Extract the [x, y] coordinate from the center of the cell holding the provided text.  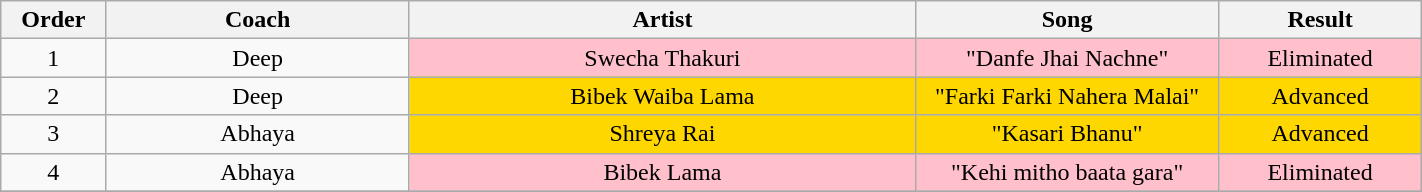
"Farki Farki Nahera Malai" [1067, 96]
4 [54, 172]
Coach [258, 20]
2 [54, 96]
Bibek Lama [662, 172]
Song [1067, 20]
"Kasari Bhanu" [1067, 134]
Swecha Thakuri [662, 58]
"Danfe Jhai Nachne" [1067, 58]
1 [54, 58]
Artist [662, 20]
Bibek Waiba Lama [662, 96]
"Kehi mitho baata gara" [1067, 172]
Shreya Rai [662, 134]
Result [1320, 20]
Order [54, 20]
3 [54, 134]
